Identify which cell holds the provided text, then report its (X, Y) central coordinate. 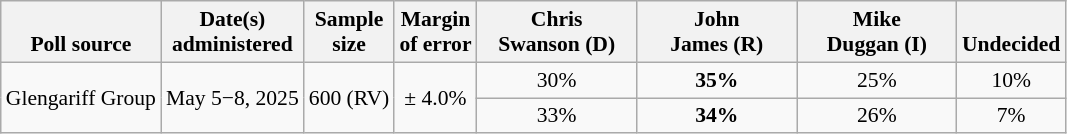
May 5−8, 2025 (232, 98)
33% (557, 116)
JohnJames (R) (717, 32)
Date(s)administered (232, 32)
Samplesize (350, 32)
10% (1011, 80)
Glengariff Group (81, 98)
Undecided (1011, 32)
Poll source (81, 32)
25% (877, 80)
MikeDuggan (I) (877, 32)
35% (717, 80)
600 (RV) (350, 98)
26% (877, 116)
34% (717, 116)
30% (557, 80)
7% (1011, 116)
± 4.0% (435, 98)
Marginof error (435, 32)
ChrisSwanson (D) (557, 32)
